Return (X, Y) of the center of cell containing provided text 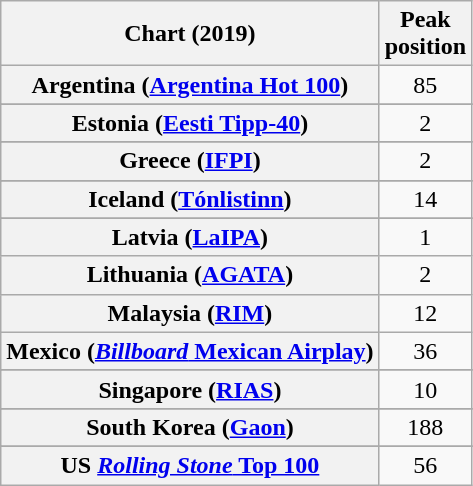
Singapore (RIAS) (190, 389)
Malaysia (RIM) (190, 313)
Argentina (Argentina Hot 100) (190, 85)
Iceland (Tónlistinn) (190, 199)
188 (425, 427)
Estonia (Eesti Tipp-40) (190, 123)
Latvia (LaIPA) (190, 237)
36 (425, 351)
US Rolling Stone Top 100 (190, 465)
14 (425, 199)
Mexico (Billboard Mexican Airplay) (190, 351)
1 (425, 237)
12 (425, 313)
Peakposition (425, 34)
South Korea (Gaon) (190, 427)
10 (425, 389)
56 (425, 465)
Greece (IFPI) (190, 161)
Lithuania (AGATA) (190, 275)
85 (425, 85)
Chart (2019) (190, 34)
